Extract the (x, y) coordinate from the center of the cell holding the provided text.  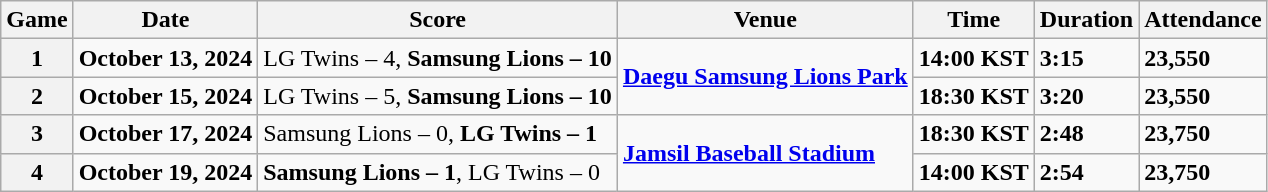
Game (37, 20)
2:54 (1086, 172)
Samsung Lions – 1, LG Twins – 0 (438, 172)
October 19, 2024 (166, 172)
3 (37, 134)
2:48 (1086, 134)
Score (438, 20)
October 15, 2024 (166, 96)
2 (37, 96)
Duration (1086, 20)
October 13, 2024 (166, 58)
Samsung Lions – 0, LG Twins – 1 (438, 134)
3:20 (1086, 96)
October 17, 2024 (166, 134)
Date (166, 20)
Daegu Samsung Lions Park (765, 77)
1 (37, 58)
LG Twins – 4, Samsung Lions – 10 (438, 58)
Venue (765, 20)
Time (974, 20)
Jamsil Baseball Stadium (765, 153)
Attendance (1203, 20)
3:15 (1086, 58)
LG Twins – 5, Samsung Lions – 10 (438, 96)
4 (37, 172)
